Identify which cell holds the provided text, then report its [X, Y] central coordinate. 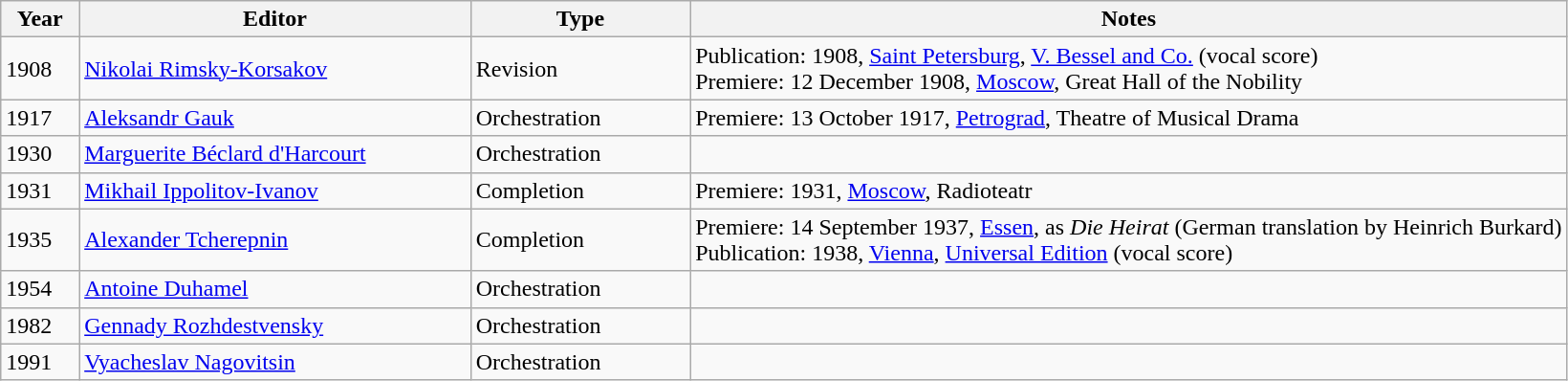
Nikolai Rimsky-Korsakov [275, 69]
1931 [40, 190]
1935 [40, 239]
Marguerite Béclard d'Harcourt [275, 154]
Publication: 1908, Saint Petersburg, V. Bessel and Co. (vocal score)Premiere: 12 December 1908, Moscow, Great Hall of the Nobility [1129, 69]
Premiere: 14 September 1937, Essen, as Die Heirat (German translation by Heinrich Burkard)Publication: 1938, Vienna, Universal Edition (vocal score) [1129, 239]
Notes [1129, 19]
Premiere: 13 October 1917, Petrograd, Theatre of Musical Drama [1129, 118]
Year [40, 19]
Revision [579, 69]
1917 [40, 118]
Mikhail Ippolitov-Ivanov [275, 190]
1930 [40, 154]
Premiere: 1931, Moscow, Radioteatr [1129, 190]
1991 [40, 362]
1908 [40, 69]
Alexander Tcherepnin [275, 239]
Gennady Rozhdestvensky [275, 325]
Vyacheslav Nagovitsin [275, 362]
Type [579, 19]
Editor [275, 19]
Antoine Duhamel [275, 289]
Aleksandr Gauk [275, 118]
1954 [40, 289]
1982 [40, 325]
